Determine the [X, Y] coordinate at the center of the cell enclosing the given text.  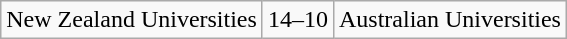
14–10 [298, 20]
New Zealand Universities [132, 20]
Australian Universities [450, 20]
